Scan for the cell matching the given text and deliver its (X, Y) coordinate at center. 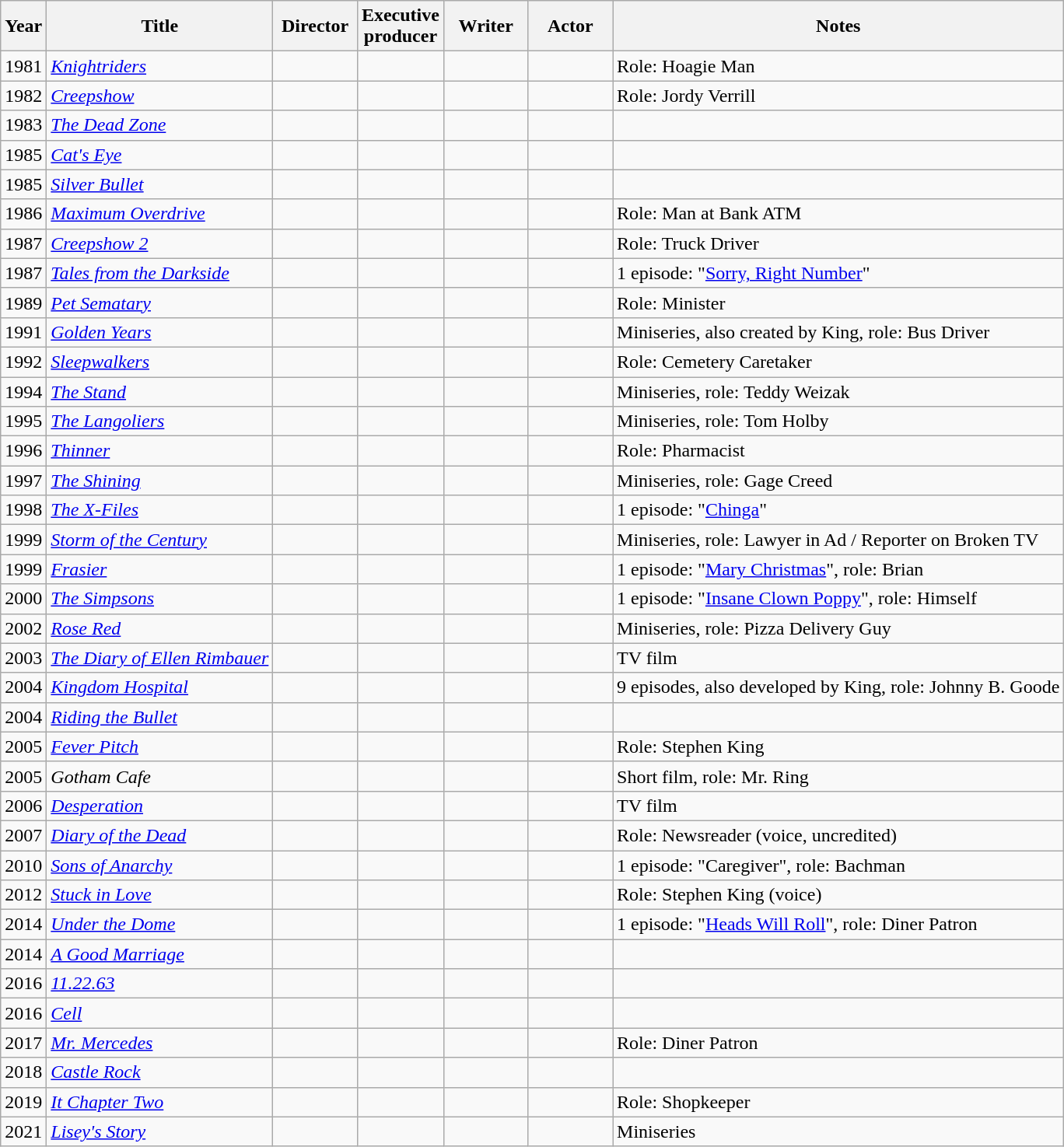
Year (23, 26)
1 episode: "Caregiver", role: Bachman (838, 865)
1 episode: "Chinga" (838, 510)
1995 (23, 421)
Miniseries, role: Lawyer in Ad / Reporter on Broken TV (838, 540)
Miniseries, role: Pizza Delivery Guy (838, 628)
Short film, role: Mr. Ring (838, 776)
Role: Man at Bank ATM (838, 214)
1 episode: "Heads Will Roll", role: Diner Patron (838, 925)
Actor (571, 26)
Castle Rock (160, 1072)
Mr. Mercedes (160, 1043)
Sons of Anarchy (160, 865)
Writer (485, 26)
Miniseries, role: Teddy Weizak (838, 391)
It Chapter Two (160, 1102)
2017 (23, 1043)
1992 (23, 362)
1 episode: "Sorry, Right Number" (838, 273)
Silver Bullet (160, 184)
The X-Files (160, 510)
1991 (23, 332)
2002 (23, 628)
The Diary of Ellen Rimbauer (160, 658)
1997 (23, 481)
2007 (23, 835)
Miniseries, role: Tom Holby (838, 421)
Role: Pharmacist (838, 451)
Role: Shopkeeper (838, 1102)
Thinner (160, 451)
Maximum Overdrive (160, 214)
Role: Stephen King (838, 747)
1981 (23, 66)
A Good Marriage (160, 954)
1983 (23, 125)
2012 (23, 895)
1 episode: "Insane Clown Poppy", role: Himself (838, 599)
Stuck in Love (160, 895)
Desperation (160, 806)
Cat's Eye (160, 155)
Role: Truck Driver (838, 243)
Title (160, 26)
2010 (23, 865)
1989 (23, 302)
Storm of the Century (160, 540)
2003 (23, 658)
Miniseries, also created by King, role: Bus Driver (838, 332)
Role: Diner Patron (838, 1043)
2019 (23, 1102)
1982 (23, 96)
The Shining (160, 481)
Creepshow (160, 96)
Cell (160, 1013)
Under the Dome (160, 925)
Executive producer (400, 26)
Kingdom Hospital (160, 687)
Miniseries, role: Gage Creed (838, 481)
Notes (838, 26)
2000 (23, 599)
Role: Cemetery Caretaker (838, 362)
Riding the Bullet (160, 717)
The Langoliers (160, 421)
Diary of the Dead (160, 835)
Role: Newsreader (voice, uncredited) (838, 835)
Role: Hoagie Man (838, 66)
Golden Years (160, 332)
11.22.63 (160, 984)
1998 (23, 510)
Creepshow 2 (160, 243)
2021 (23, 1131)
The Simpsons (160, 599)
Pet Sematary (160, 302)
Role: Minister (838, 302)
2006 (23, 806)
Role: Stephen King (voice) (838, 895)
1996 (23, 451)
Lisey's Story (160, 1131)
Director (316, 26)
Miniseries (838, 1131)
The Stand (160, 391)
Fever Pitch (160, 747)
Rose Red (160, 628)
1986 (23, 214)
Tales from the Darkside (160, 273)
Knightriders (160, 66)
1994 (23, 391)
Gotham Cafe (160, 776)
2018 (23, 1072)
Sleepwalkers (160, 362)
Frasier (160, 569)
1 episode: "Mary Christmas", role: Brian (838, 569)
The Dead Zone (160, 125)
9 episodes, also developed by King, role: Johnny B. Goode (838, 687)
Role: Jordy Verrill (838, 96)
